Identify which cell holds the provided text, then report its (x, y) central coordinate. 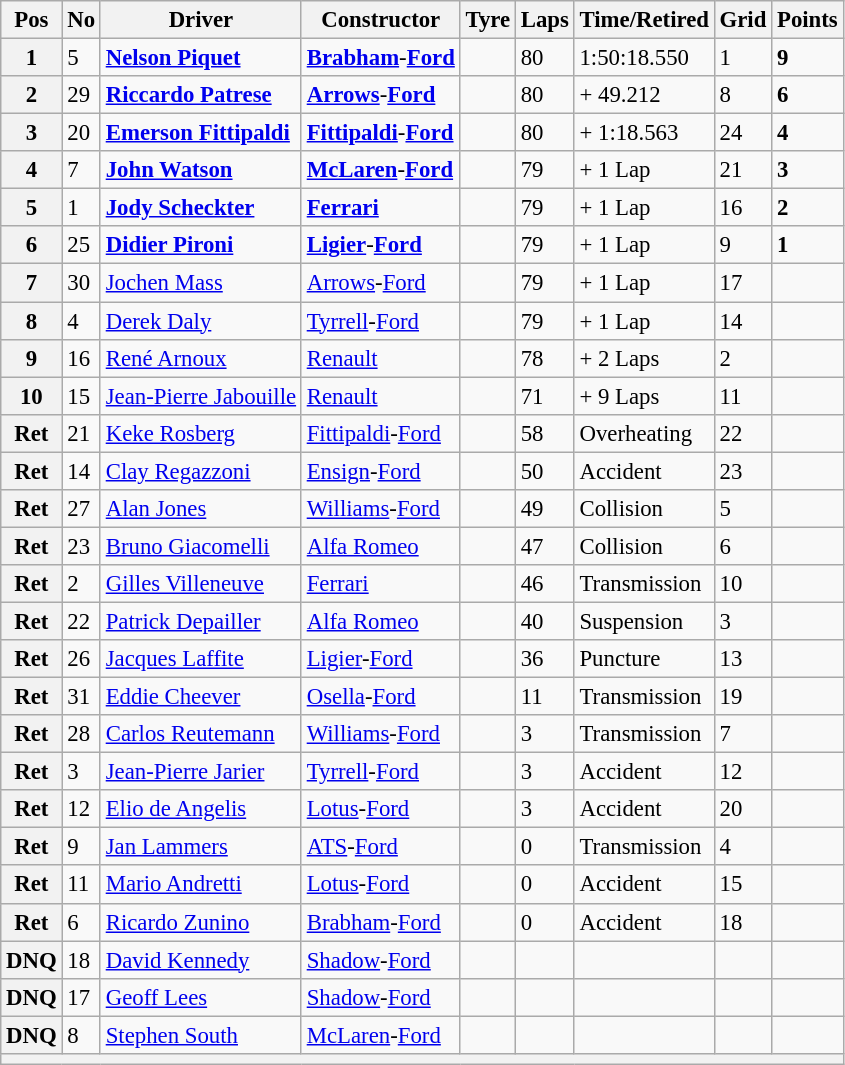
Jacques Laffite (200, 659)
Suspension (644, 621)
Keke Rosberg (200, 433)
Points (808, 20)
Pos (32, 20)
Grid (742, 20)
Stephen South (200, 1035)
50 (544, 471)
+ 1:18.563 (644, 133)
Jody Scheckter (200, 208)
ATS-Ford (380, 847)
13 (742, 659)
Riccardo Patrese (200, 95)
+ 2 Laps (644, 358)
46 (544, 584)
26 (81, 659)
Geoff Lees (200, 997)
No (81, 20)
Jochen Mass (200, 283)
29 (81, 95)
36 (544, 659)
Osella-Ford (380, 697)
Alan Jones (200, 509)
25 (81, 245)
David Kennedy (200, 960)
+ 9 Laps (644, 396)
Laps (544, 20)
Jan Lammers (200, 847)
Carlos Reutemann (200, 734)
27 (81, 509)
Tyre (488, 20)
Jean-Pierre Jabouille (200, 396)
24 (742, 133)
Elio de Angelis (200, 809)
58 (544, 433)
71 (544, 396)
Eddie Cheever (200, 697)
Ensign-Ford (380, 471)
+ 49.212 (644, 95)
Didier Pironi (200, 245)
Nelson Piquet (200, 58)
30 (81, 283)
78 (544, 358)
28 (81, 734)
Gilles Villeneuve (200, 584)
Constructor (380, 20)
Time/Retired (644, 20)
31 (81, 697)
Ricardo Zunino (200, 922)
Bruno Giacomelli (200, 546)
John Watson (200, 170)
Mario Andretti (200, 885)
1:50:18.550 (644, 58)
Patrick Depailler (200, 621)
Driver (200, 20)
40 (544, 621)
49 (544, 509)
Emerson Fittipaldi (200, 133)
Clay Regazzoni (200, 471)
Puncture (644, 659)
19 (742, 697)
Derek Daly (200, 321)
Jean-Pierre Jarier (200, 772)
Overheating (644, 433)
René Arnoux (200, 358)
47 (544, 546)
